Extract the [X, Y] coordinate from the center of the cell holding the provided text.  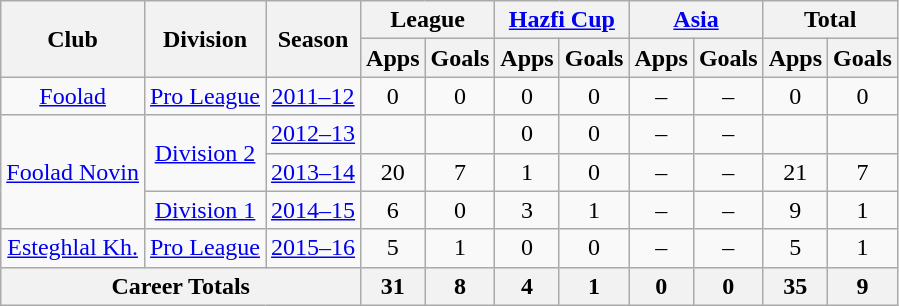
6 [393, 210]
Division [204, 39]
2011–12 [314, 96]
Division 2 [204, 153]
Esteghlal Kh. [73, 248]
3 [527, 210]
2012–13 [314, 134]
2013–14 [314, 172]
Division 1 [204, 210]
Foolad [73, 96]
20 [393, 172]
Career Totals [181, 286]
Hazfi Cup [562, 20]
4 [527, 286]
Season [314, 39]
Asia [696, 20]
Club [73, 39]
2015–16 [314, 248]
League [428, 20]
21 [795, 172]
31 [393, 286]
8 [460, 286]
Foolad Novin [73, 172]
2014–15 [314, 210]
35 [795, 286]
Total [830, 20]
